Detect which cell encompasses the target text, then output its [X, Y] center coordinate. 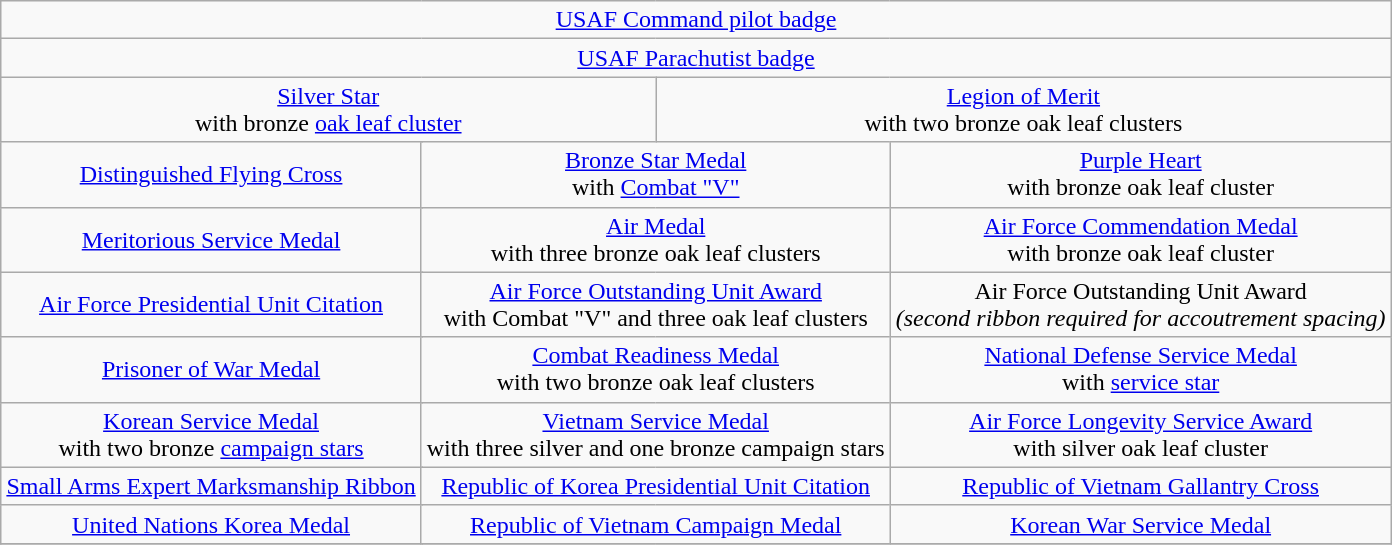
Distinguished Flying Cross [211, 174]
Bronze Star Medalwith Combat "V" [656, 174]
USAF Command pilot badge [696, 20]
Vietnam Service Medalwith three silver and one bronze campaign stars [656, 434]
Purple Heartwith bronze oak leaf cluster [1140, 174]
Air Medalwith three bronze oak leaf clusters [656, 240]
USAF Parachutist badge [696, 58]
Meritorious Service Medal [211, 240]
Air Force Outstanding Unit Awardwith Combat "V" and three oak leaf clusters [656, 304]
Republic of Vietnam Campaign Medal [656, 524]
Air Force Outstanding Unit Award(second ribbon required for accoutrement spacing) [1140, 304]
Air Force Longevity Service Awardwith silver oak leaf cluster [1140, 434]
Republic of Vietnam Gallantry Cross [1140, 486]
United Nations Korea Medal [211, 524]
Korean Service Medalwith two bronze campaign stars [211, 434]
Korean War Service Medal [1140, 524]
Prisoner of War Medal [211, 370]
Air Force Commendation Medalwith bronze oak leaf cluster [1140, 240]
National Defense Service Medalwith service star [1140, 370]
Silver Starwith bronze oak leaf cluster [328, 110]
Republic of Korea Presidential Unit Citation [656, 486]
Legion of Meritwith two bronze oak leaf clusters [1024, 110]
Small Arms Expert Marksmanship Ribbon [211, 486]
Combat Readiness Medalwith two bronze oak leaf clusters [656, 370]
Air Force Presidential Unit Citation [211, 304]
